Return the (x, y) coordinate for the center point of the cell that contains the specified text.  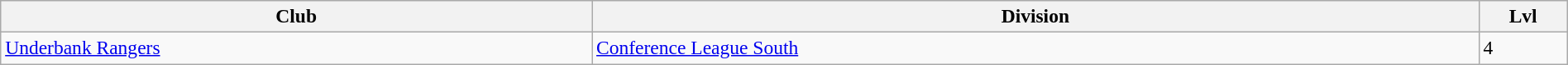
Division (1035, 16)
Club (296, 16)
Conference League South (1035, 47)
Underbank Rangers (296, 47)
Lvl (1523, 16)
4 (1523, 47)
